Return the [x, y] coordinate for the center point of the cell that contains the specified text.  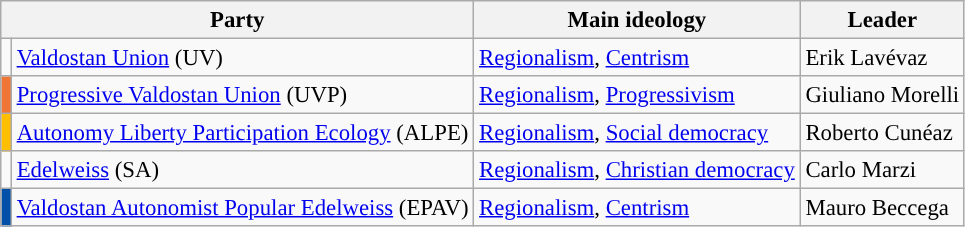
Main ideology [637, 20]
Regionalism, Christian democracy [637, 170]
Valdostan Autonomist Popular Edelweiss (EPAV) [242, 208]
Regionalism, Progressivism [637, 95]
Progressive Valdostan Union (UVP) [242, 95]
Regionalism, Social democracy [637, 133]
Valdostan Union (UV) [242, 58]
Mauro Beccega [882, 208]
Giuliano Morelli [882, 95]
Edelweiss (SA) [242, 170]
Autonomy Liberty Participation Ecology (ALPE) [242, 133]
Leader [882, 20]
Carlo Marzi [882, 170]
Party [238, 20]
Roberto Cunéaz [882, 133]
Erik Lavévaz [882, 58]
